Search for the cell housing the specified text and yield its [x, y] center coordinate. 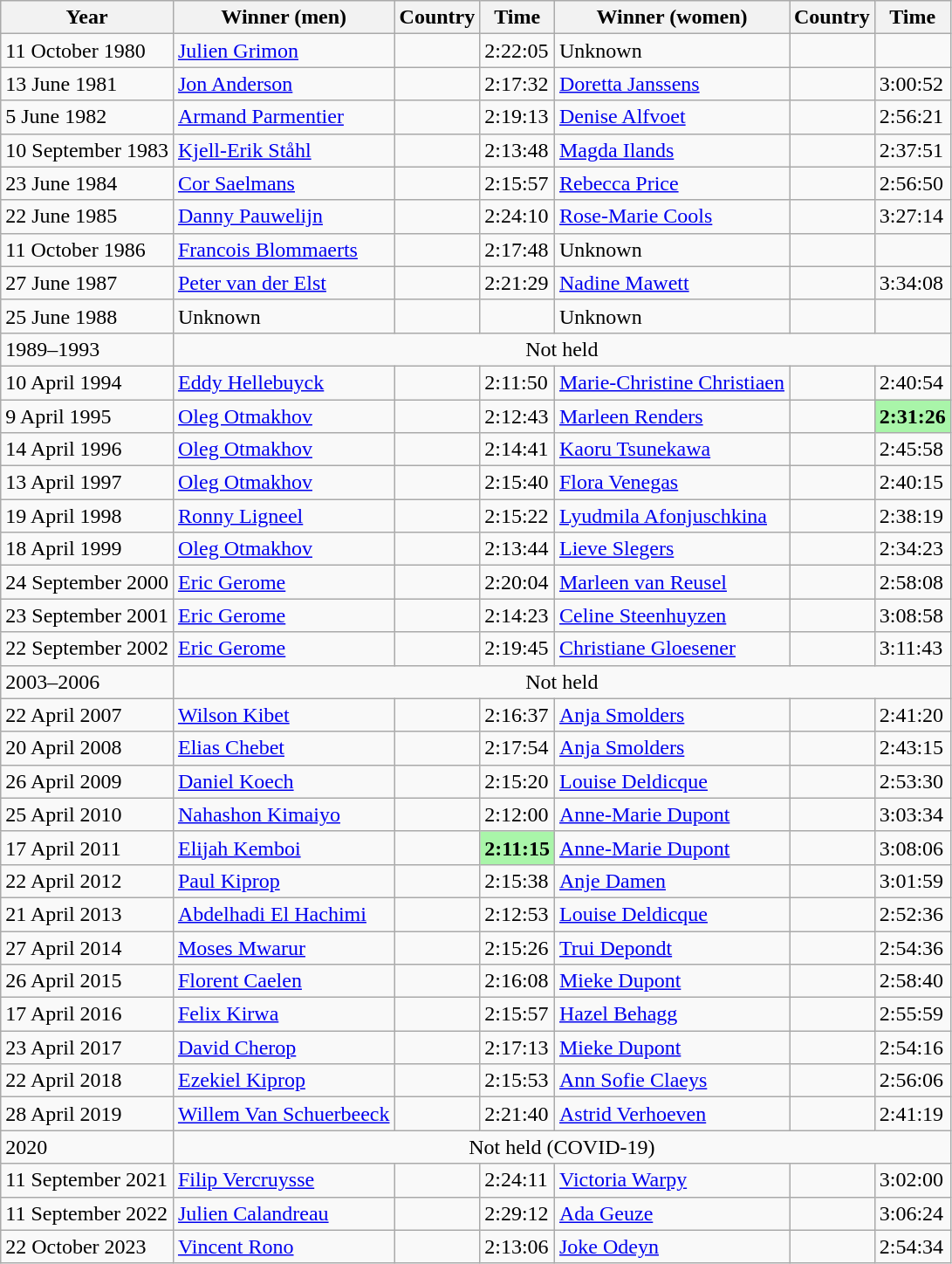
Filip Vercruysse [284, 1180]
2:21:40 [517, 1114]
2:56:50 [913, 183]
25 June 1988 [87, 316]
11 September 2022 [87, 1213]
10 September 1983 [87, 150]
22 September 2002 [87, 649]
22 June 1985 [87, 216]
2:13:44 [517, 549]
3:27:14 [913, 216]
26 April 2009 [87, 781]
2:15:40 [517, 483]
Marleen van Reusel [672, 582]
22 April 2007 [87, 715]
19 April 1998 [87, 516]
2:11:15 [517, 848]
Ezekiel Kiprop [284, 1081]
2:21:29 [517, 283]
Trui Depondt [672, 947]
5 June 1982 [87, 117]
Rose-Marie Cools [672, 216]
2:12:00 [517, 814]
10 April 1994 [87, 382]
Winner (men) [284, 17]
2:15:22 [517, 516]
Kjell-Erik Ståhl [284, 150]
2:17:48 [517, 250]
2:17:54 [517, 748]
2:40:54 [913, 382]
2:11:50 [517, 382]
20 April 2008 [87, 748]
2:38:19 [913, 516]
2:29:12 [517, 1213]
Eddy Hellebuyck [284, 382]
3:08:58 [913, 615]
Julien Calandreau [284, 1213]
1989–1993 [87, 349]
2:13:48 [517, 150]
2:58:08 [913, 582]
Christiane Gloesener [672, 649]
Peter van der Elst [284, 283]
Ada Geuze [672, 1213]
23 April 2017 [87, 1048]
22 April 2012 [87, 881]
Rebecca Price [672, 183]
2:15:26 [517, 947]
2:16:37 [517, 715]
Marleen Renders [672, 416]
3:34:08 [913, 283]
Magda Ilands [672, 150]
2:15:20 [517, 781]
Lyudmila Afonjuschkina [672, 516]
Year [87, 17]
2:53:30 [913, 781]
Astrid Verhoeven [672, 1114]
Not held (COVID-19) [562, 1147]
Abdelhadi El Hachimi [284, 914]
2:37:51 [913, 150]
3:11:43 [913, 649]
Ronny Ligneel [284, 516]
9 April 1995 [87, 416]
Daniel Koech [284, 781]
24 September 2000 [87, 582]
27 June 1987 [87, 283]
2:34:23 [913, 549]
2:54:16 [913, 1048]
2003–2006 [87, 682]
Willem Van Schuerbeeck [284, 1114]
Lieve Slegers [672, 549]
2:14:41 [517, 450]
13 April 1997 [87, 483]
27 April 2014 [87, 947]
2:56:06 [913, 1081]
2:12:53 [517, 914]
2:41:20 [913, 715]
11 September 2021 [87, 1180]
2:19:13 [517, 117]
Joke Odeyn [672, 1247]
3:01:59 [913, 881]
Doretta Janssens [672, 84]
Kaoru Tsunekawa [672, 450]
Florent Caelen [284, 981]
Armand Parmentier [284, 117]
Jon Anderson [284, 84]
25 April 2010 [87, 814]
Marie-Christine Christiaen [672, 382]
26 April 2015 [87, 981]
22 April 2018 [87, 1081]
Celine Steenhuyzen [672, 615]
2:54:34 [913, 1247]
2:20:04 [517, 582]
Flora Venegas [672, 483]
23 September 2001 [87, 615]
14 April 1996 [87, 450]
Paul Kiprop [284, 881]
2:24:10 [517, 216]
2:19:45 [517, 649]
Hazel Behagg [672, 1014]
Felix Kirwa [284, 1014]
3:06:24 [913, 1213]
2:54:36 [913, 947]
2:52:36 [913, 914]
Moses Mwarur [284, 947]
2:24:11 [517, 1180]
Nadine Mawett [672, 283]
2:14:23 [517, 615]
Wilson Kibet [284, 715]
23 June 1984 [87, 183]
13 June 1981 [87, 84]
3:03:34 [913, 814]
18 April 1999 [87, 549]
Cor Saelmans [284, 183]
22 October 2023 [87, 1247]
2:45:58 [913, 450]
2:22:05 [517, 51]
Victoria Warpy [672, 1180]
2:12:43 [517, 416]
Ann Sofie Claeys [672, 1081]
David Cherop [284, 1048]
28 April 2019 [87, 1114]
2:40:15 [913, 483]
2:17:13 [517, 1048]
Elias Chebet [284, 748]
21 April 2013 [87, 914]
2:16:08 [517, 981]
11 October 1980 [87, 51]
2:17:32 [517, 84]
2:58:40 [913, 981]
3:08:06 [913, 848]
2:55:59 [913, 1014]
Danny Pauwelijn [284, 216]
2020 [87, 1147]
Anje Damen [672, 881]
17 April 2011 [87, 848]
Francois Blommaerts [284, 250]
2:15:53 [517, 1081]
Vincent Rono [284, 1247]
3:02:00 [913, 1180]
Denise Alfvoet [672, 117]
Nahashon Kimaiyo [284, 814]
11 October 1986 [87, 250]
3:00:52 [913, 84]
Winner (women) [672, 17]
2:31:26 [913, 416]
2:13:06 [517, 1247]
2:56:21 [913, 117]
2:43:15 [913, 748]
Elijah Kemboi [284, 848]
17 April 2016 [87, 1014]
2:41:19 [913, 1114]
Julien Grimon [284, 51]
2:15:38 [517, 881]
